Extract the [X, Y] coordinate from the center of the cell holding the provided text.  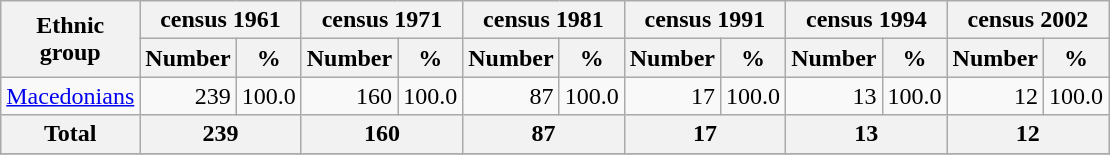
census 1981 [544, 20]
Ethnicgroup [70, 39]
census 1961 [220, 20]
census 1991 [704, 20]
census 1971 [382, 20]
Total [70, 134]
census 1994 [866, 20]
census 2002 [1028, 20]
Macedonians [70, 96]
